Find where the given text appears and provide that cell's center as (X, Y) coordinate. 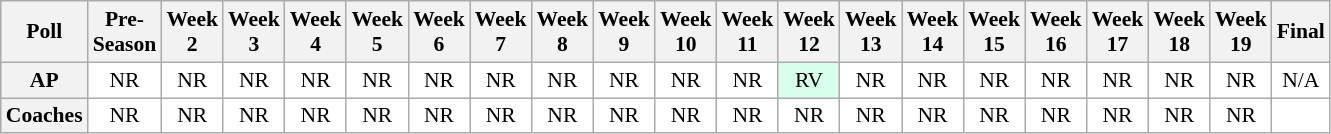
Week6 (439, 32)
Week15 (994, 32)
Week11 (748, 32)
Week19 (1241, 32)
Week9 (624, 32)
Coaches (44, 116)
Week18 (1179, 32)
Poll (44, 32)
Week4 (316, 32)
RV (809, 80)
Week16 (1056, 32)
Week5 (377, 32)
Week2 (192, 32)
Week10 (686, 32)
Week17 (1118, 32)
N/A (1301, 80)
Week7 (501, 32)
Week12 (809, 32)
Week13 (871, 32)
Pre-Season (125, 32)
Final (1301, 32)
Week8 (562, 32)
AP (44, 80)
Week14 (933, 32)
Week3 (254, 32)
